Output the (X, Y) coordinate of the center of the cell containing the given text.  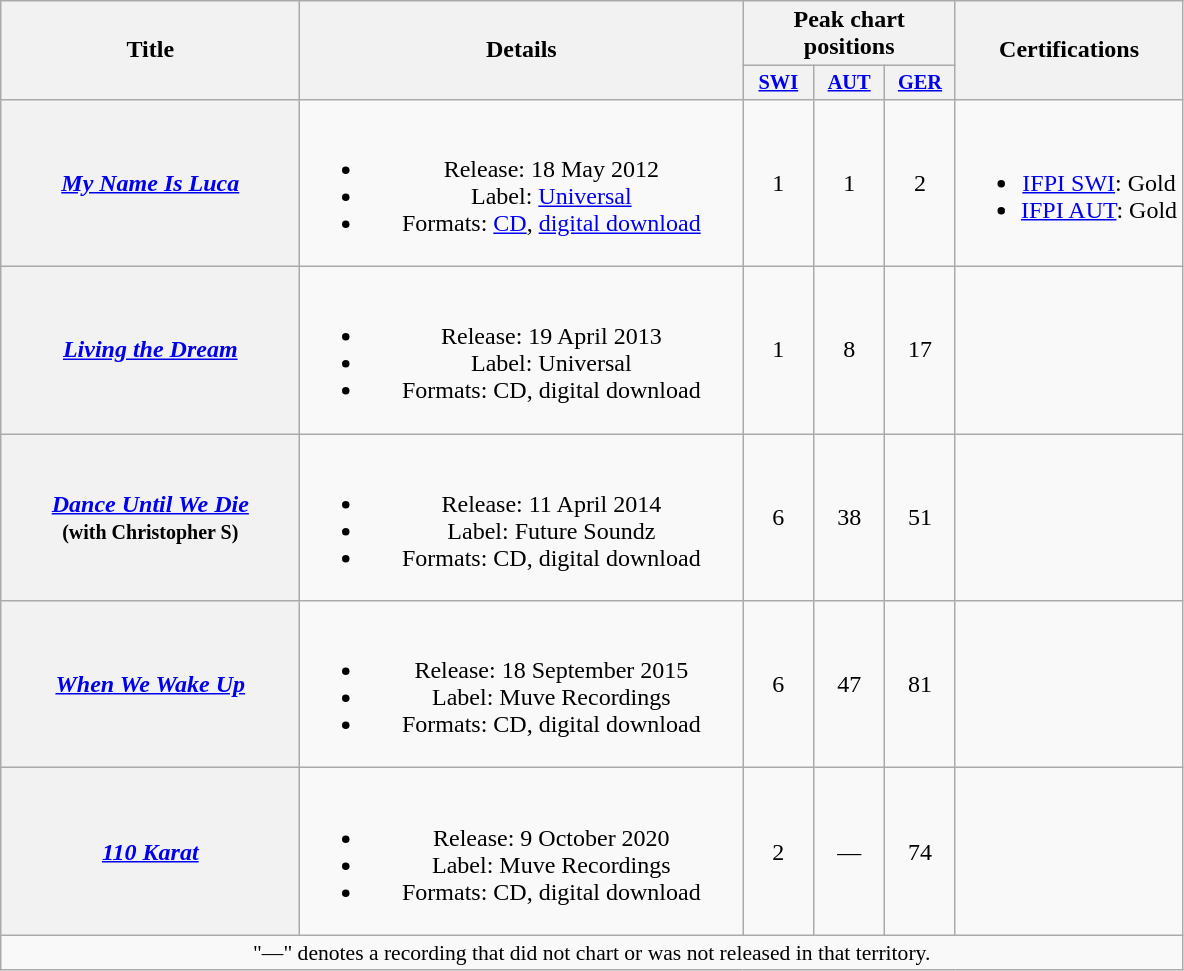
IFPI SWI: GoldIFPI AUT: Gold (1068, 182)
17 (920, 350)
SWI (778, 83)
Living the Dream (150, 350)
Release: 9 October 2020Label: Muve RecordingsFormats: CD, digital download (522, 852)
Dance Until We Die(with Christopher S) (150, 518)
Release: 18 May 2012Label: UniversalFormats: CD, digital download (522, 182)
47 (850, 684)
81 (920, 684)
AUT (850, 83)
51 (920, 518)
110 Karat (150, 852)
When We Wake Up (150, 684)
Certifications (1068, 50)
Release: 19 April 2013Label: UniversalFormats: CD, digital download (522, 350)
Details (522, 50)
GER (920, 83)
Release: 11 April 2014Label: Future SoundzFormats: CD, digital download (522, 518)
My Name Is Luca (150, 182)
Release: 18 September 2015Label: Muve RecordingsFormats: CD, digital download (522, 684)
8 (850, 350)
74 (920, 852)
— (850, 852)
38 (850, 518)
"—" denotes a recording that did not chart or was not released in that territory. (592, 953)
Peak chart positions (850, 34)
Title (150, 50)
